Scan for the cell matching the given text and deliver its (x, y) coordinate at center. 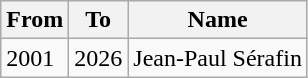
2001 (35, 58)
To (98, 20)
From (35, 20)
Jean-Paul Sérafin (218, 58)
Name (218, 20)
2026 (98, 58)
